Return [X, Y] of the center of cell containing provided text 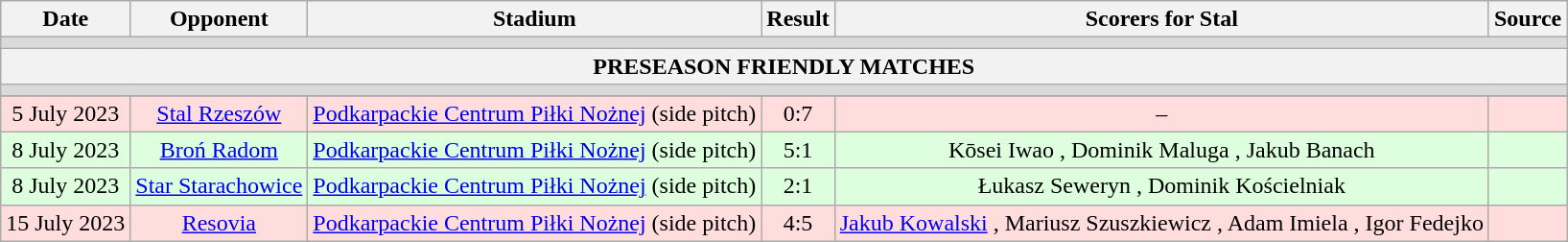
Opponent [219, 19]
4:5 [798, 223]
2:1 [798, 186]
0:7 [798, 113]
– [1161, 113]
Source [1527, 19]
Jakub Kowalski , Mariusz Szuszkiewicz , Adam Imiela , Igor Fedejko [1161, 223]
Łukasz Seweryn , Dominik Kościelniak [1161, 186]
Date [65, 19]
Result [798, 19]
5 July 2023 [65, 113]
Kōsei Iwao , Dominik Maluga , Jakub Banach [1161, 150]
5:1 [798, 150]
Stadium [535, 19]
Broń Radom [219, 150]
PRESEASON FRIENDLY MATCHES [784, 66]
Scorers for Stal [1161, 19]
15 July 2023 [65, 223]
Stal Rzeszów [219, 113]
Star Starachowice [219, 186]
Resovia [219, 223]
